Output the [X, Y] coordinate of the center of the cell containing the given text.  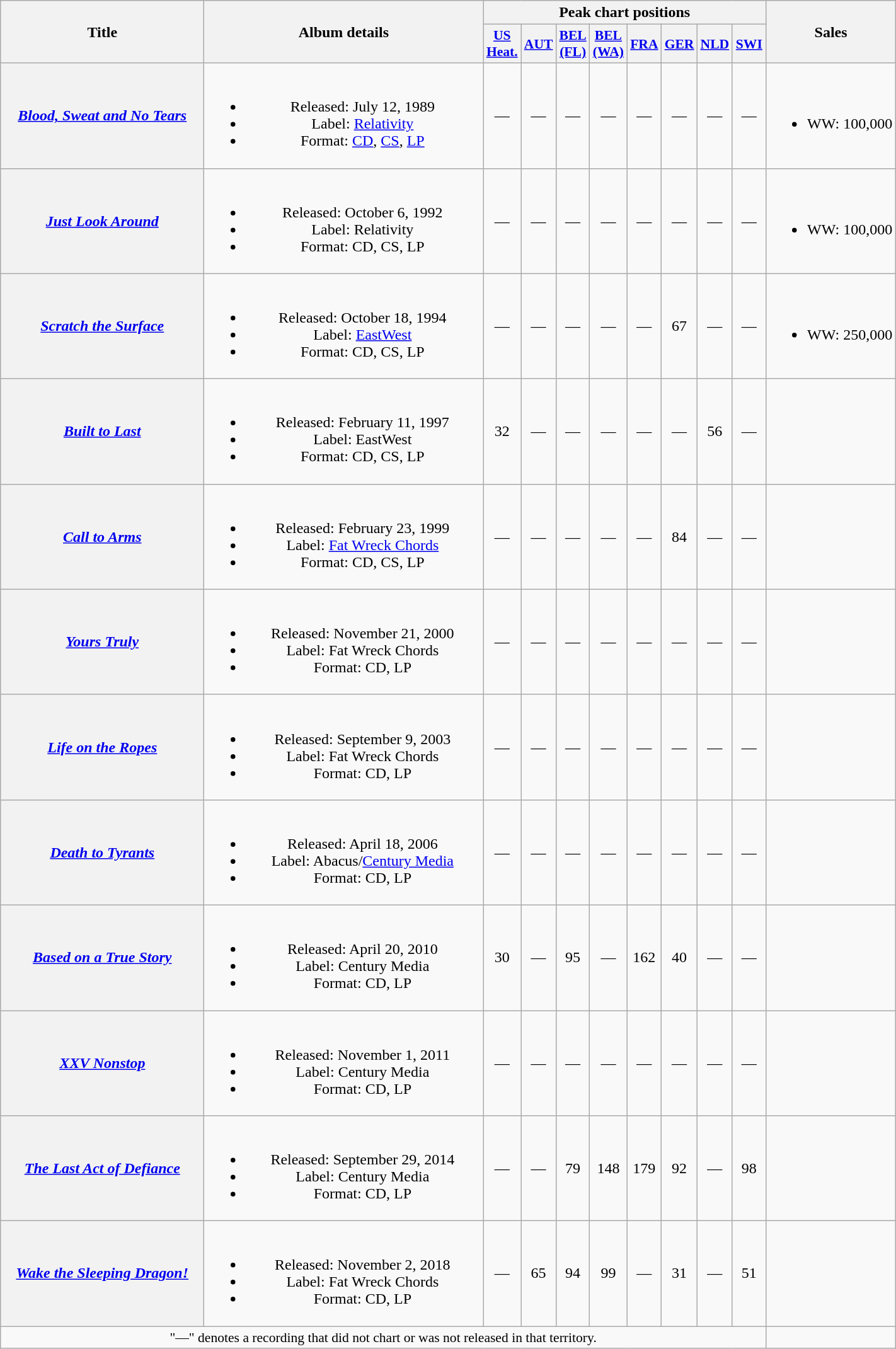
31 [679, 1274]
Sales [831, 32]
32 [502, 431]
GER [679, 44]
51 [749, 1274]
95 [572, 958]
BEL(FL) [572, 44]
AUT [539, 44]
"—" denotes a recording that did not chart or was not released in that territory. [383, 1338]
FRA [644, 44]
Peak chart positions [625, 13]
Released: April 20, 2010Label: Century MediaFormat: CD, LP [344, 958]
Built to Last [102, 431]
92 [679, 1168]
The Last Act of Defiance [102, 1168]
148 [609, 1168]
Life on the Ropes [102, 747]
30 [502, 958]
Title [102, 32]
Released: November 1, 2011Label: Century MediaFormat: CD, LP [344, 1064]
Death to Tyrants [102, 852]
Just Look Around [102, 221]
Released: November 21, 2000Label: Fat Wreck ChordsFormat: CD, LP [344, 641]
Released: February 11, 1997Label: EastWestFormat: CD, CS, LP [344, 431]
67 [679, 326]
Released: October 18, 1994Label: EastWestFormat: CD, CS, LP [344, 326]
BEL(WA) [609, 44]
Wake the Sleeping Dragon! [102, 1274]
USHeat. [502, 44]
Based on a True Story [102, 958]
Released: November 2, 2018Label: Fat Wreck ChordsFormat: CD, LP [344, 1274]
WW: 250,000 [831, 326]
162 [644, 958]
Released: September 9, 2003Label: Fat Wreck ChordsFormat: CD, LP [344, 747]
179 [644, 1168]
Blood, Sweat and No Tears [102, 116]
99 [609, 1274]
Released: April 18, 2006Label: Abacus/Century MediaFormat: CD, LP [344, 852]
Yours Truly [102, 641]
65 [539, 1274]
Released: September 29, 2014Label: Century MediaFormat: CD, LP [344, 1168]
98 [749, 1168]
Scratch the Surface [102, 326]
SWI [749, 44]
Released: October 6, 1992Label: RelativityFormat: CD, CS, LP [344, 221]
84 [679, 537]
NLD [715, 44]
Album details [344, 32]
94 [572, 1274]
Released: February 23, 1999Label: Fat Wreck ChordsFormat: CD, CS, LP [344, 537]
40 [679, 958]
56 [715, 431]
Released: July 12, 1989Label: RelativityFormat: CD, CS, LP [344, 116]
XXV Nonstop [102, 1064]
Call to Arms [102, 537]
79 [572, 1168]
